Locate the cell with the specified text and output its (X, Y) center coordinate. 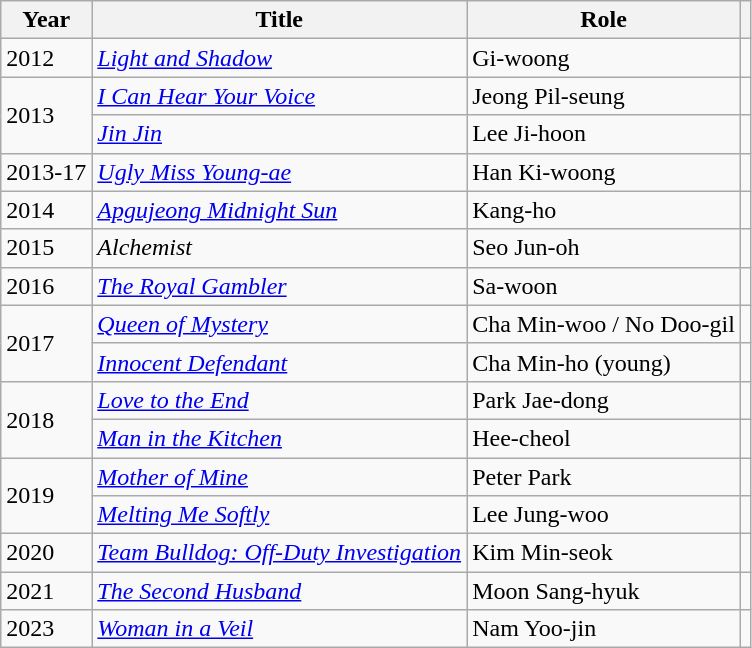
Queen of Mystery (280, 324)
2017 (46, 343)
Mother of Mine (280, 477)
2014 (46, 210)
Jeong Pil-seung (604, 96)
Alchemist (280, 248)
2013-17 (46, 172)
Apgujeong Midnight Sun (280, 210)
Woman in a Veil (280, 629)
Park Jae-dong (604, 400)
The Second Husband (280, 591)
The Royal Gambler (280, 286)
2020 (46, 553)
2023 (46, 629)
Man in the Kitchen (280, 438)
I Can Hear Your Voice (280, 96)
Sa-woon (604, 286)
Nam Yoo-jin (604, 629)
Year (46, 20)
2013 (46, 115)
Title (280, 20)
Innocent Defendant (280, 362)
2021 (46, 591)
Light and Shadow (280, 58)
2015 (46, 248)
Seo Jun-oh (604, 248)
2018 (46, 419)
Gi-woong (604, 58)
Han Ki-woong (604, 172)
Melting Me Softly (280, 515)
Cha Min-woo / No Doo-gil (604, 324)
Moon Sang-hyuk (604, 591)
Hee-cheol (604, 438)
Role (604, 20)
Kim Min-seok (604, 553)
Love to the End (280, 400)
Lee Jung-woo (604, 515)
Team Bulldog: Off-Duty Investigation (280, 553)
Kang-ho (604, 210)
2016 (46, 286)
Jin Jin (280, 134)
Cha Min-ho (young) (604, 362)
Peter Park (604, 477)
2012 (46, 58)
Ugly Miss Young-ae (280, 172)
2019 (46, 496)
Lee Ji-hoon (604, 134)
